Output the (X, Y) coordinate of the center of the cell containing the given text.  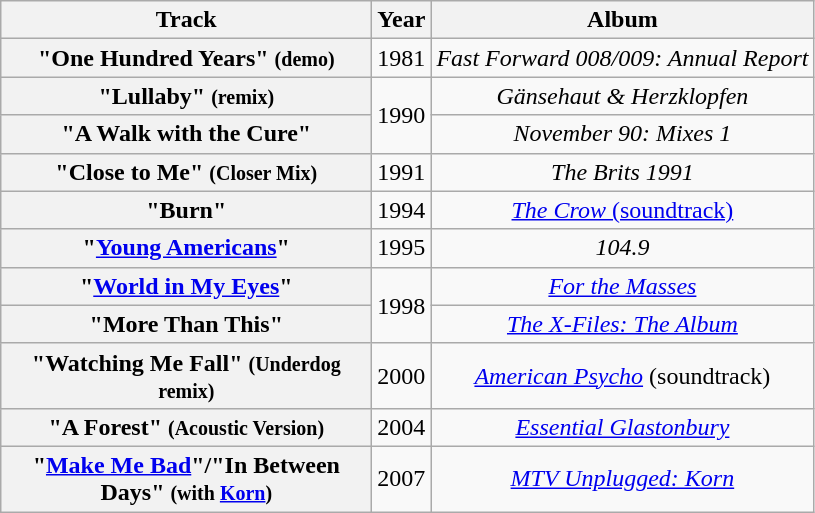
MTV Unplugged: Korn (622, 478)
1998 (402, 305)
"A Forest" (Acoustic Version) (186, 427)
The Crow (soundtrack) (622, 210)
2007 (402, 478)
Track (186, 20)
"Watching Me Fall" (Underdog remix) (186, 376)
2000 (402, 376)
104.9 (622, 248)
The Brits 1991 (622, 172)
The X-Files: The Album (622, 324)
Fast Forward 008/009: Annual Report (622, 58)
"Young Americans" (186, 248)
November 90: Mixes 1 (622, 134)
"Make Me Bad"/"In Between Days" (with Korn) (186, 478)
1995 (402, 248)
Essential Glastonbury (622, 427)
"One Hundred Years" (demo) (186, 58)
"Lullaby" (remix) (186, 96)
1990 (402, 115)
"World in My Eyes" (186, 286)
Gänsehaut & Herzklopfen (622, 96)
Album (622, 20)
1981 (402, 58)
"More Than This" (186, 324)
"Close to Me" (Closer Mix) (186, 172)
1994 (402, 210)
American Psycho (soundtrack) (622, 376)
For the Masses (622, 286)
Year (402, 20)
1991 (402, 172)
"Burn" (186, 210)
"A Walk with the Cure" (186, 134)
2004 (402, 427)
